Search for the cell housing the specified text and yield its (X, Y) center coordinate. 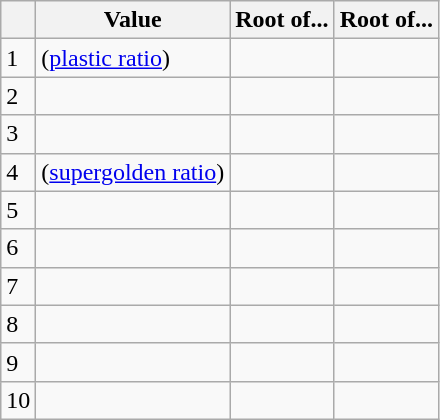
(supergolden ratio) (133, 172)
5 (18, 210)
7 (18, 286)
(plastic ratio) (133, 58)
8 (18, 324)
6 (18, 248)
Value (133, 20)
3 (18, 134)
1 (18, 58)
9 (18, 362)
10 (18, 400)
4 (18, 172)
2 (18, 96)
